Find where the given text appears and provide that cell's center as [X, Y] coordinate. 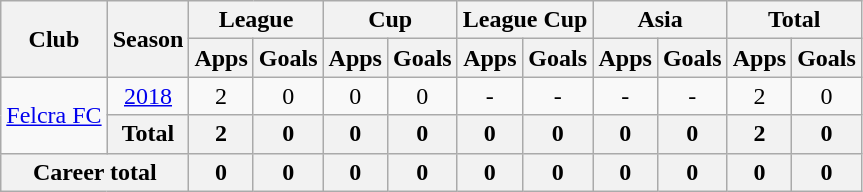
Club [54, 39]
League Cup [525, 20]
Season [148, 39]
Asia [660, 20]
Felcra FC [54, 115]
League [256, 20]
2018 [148, 96]
Cup [390, 20]
Career total [95, 172]
